Find where the given text appears and provide that cell's center as [X, Y] coordinate. 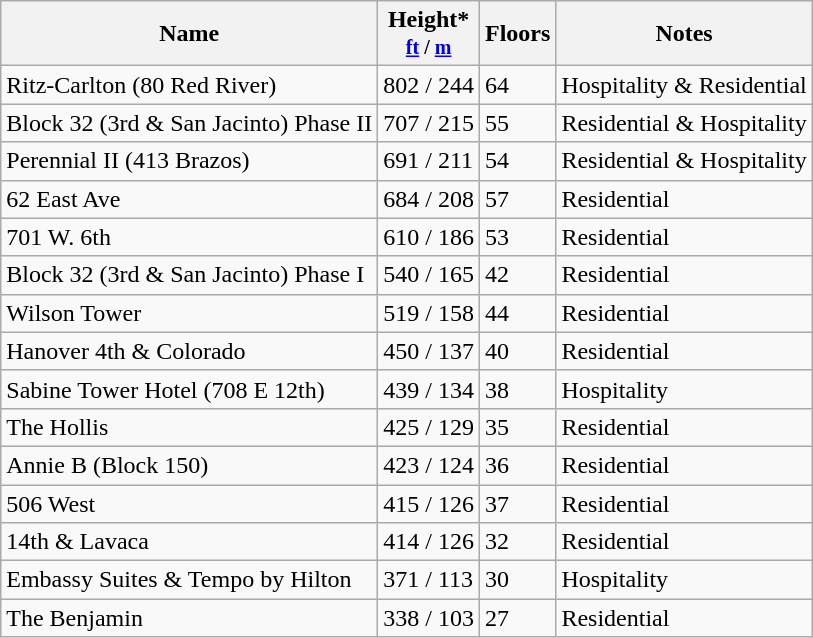
423 / 124 [429, 465]
691 / 211 [429, 161]
Block 32 (3rd & San Jacinto) Phase II [190, 123]
37 [517, 503]
Floors [517, 34]
506 West [190, 503]
802 / 244 [429, 85]
610 / 186 [429, 237]
Wilson Tower [190, 313]
371 / 113 [429, 580]
The Hollis [190, 427]
44 [517, 313]
54 [517, 161]
Embassy Suites & Tempo by Hilton [190, 580]
Annie B (Block 150) [190, 465]
57 [517, 199]
450 / 137 [429, 351]
38 [517, 389]
62 East Ave [190, 199]
Perennial II (413 Brazos) [190, 161]
30 [517, 580]
Notes [684, 34]
Ritz-Carlton (80 Red River) [190, 85]
Height*ft / m [429, 34]
414 / 126 [429, 542]
Name [190, 34]
Block 32 (3rd & San Jacinto) Phase I [190, 275]
42 [517, 275]
64 [517, 85]
684 / 208 [429, 199]
Hospitality & Residential [684, 85]
425 / 129 [429, 427]
32 [517, 542]
Sabine Tower Hotel (708 E 12th) [190, 389]
53 [517, 237]
439 / 134 [429, 389]
14th & Lavaca [190, 542]
36 [517, 465]
35 [517, 427]
40 [517, 351]
The Benjamin [190, 618]
55 [517, 123]
27 [517, 618]
415 / 126 [429, 503]
701 W. 6th [190, 237]
707 / 215 [429, 123]
540 / 165 [429, 275]
338 / 103 [429, 618]
Hanover 4th & Colorado [190, 351]
519 / 158 [429, 313]
